Extract the (X, Y) coordinate from the center of the cell holding the provided text.  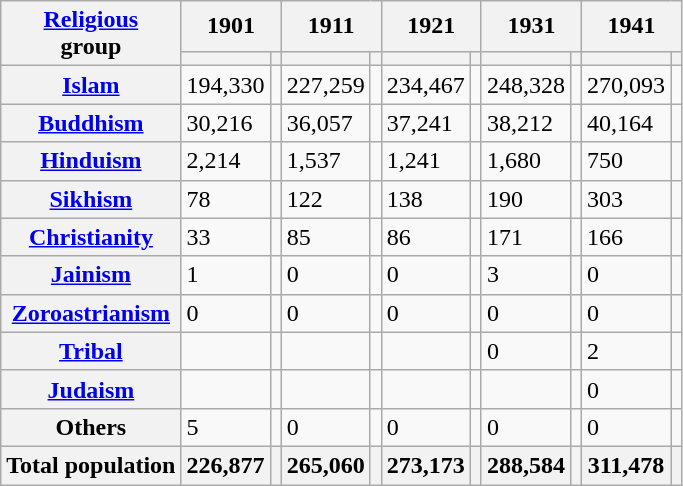
248,328 (526, 85)
3 (526, 275)
Christianity (91, 237)
1 (226, 275)
Others (91, 427)
36,057 (326, 123)
33 (226, 237)
311,478 (626, 465)
Hinduism (91, 161)
166 (626, 237)
234,467 (426, 85)
171 (526, 237)
85 (326, 237)
Jainism (91, 275)
1941 (632, 26)
226,877 (226, 465)
1,680 (526, 161)
Judaism (91, 389)
1,241 (426, 161)
273,173 (426, 465)
Islam (91, 85)
38,212 (526, 123)
Religiousgroup (91, 34)
2,214 (226, 161)
750 (626, 161)
78 (226, 199)
5 (226, 427)
1,537 (326, 161)
194,330 (226, 85)
1921 (431, 26)
190 (526, 199)
270,093 (626, 85)
1901 (231, 26)
138 (426, 199)
288,584 (526, 465)
1911 (331, 26)
122 (326, 199)
86 (426, 237)
Tribal (91, 351)
227,259 (326, 85)
Buddhism (91, 123)
2 (626, 351)
30,216 (226, 123)
40,164 (626, 123)
1931 (531, 26)
Zoroastrianism (91, 313)
Sikhism (91, 199)
Total population (91, 465)
37,241 (426, 123)
265,060 (326, 465)
303 (626, 199)
